For the text-containing cell, return its midpoint in (X, Y) coordinate format. 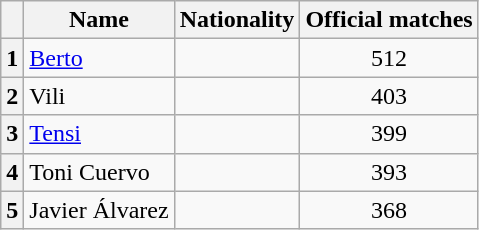
1 (12, 58)
3 (12, 134)
Toni Cuervo (99, 172)
368 (389, 210)
403 (389, 96)
4 (12, 172)
Berto (99, 58)
512 (389, 58)
Javier Álvarez (99, 210)
Tensi (99, 134)
Nationality (237, 20)
399 (389, 134)
Official matches (389, 20)
Name (99, 20)
2 (12, 96)
5 (12, 210)
Vili (99, 96)
393 (389, 172)
